Pinpoint the cell where the given text exists, returning its [X, Y] midpoint coordinate. 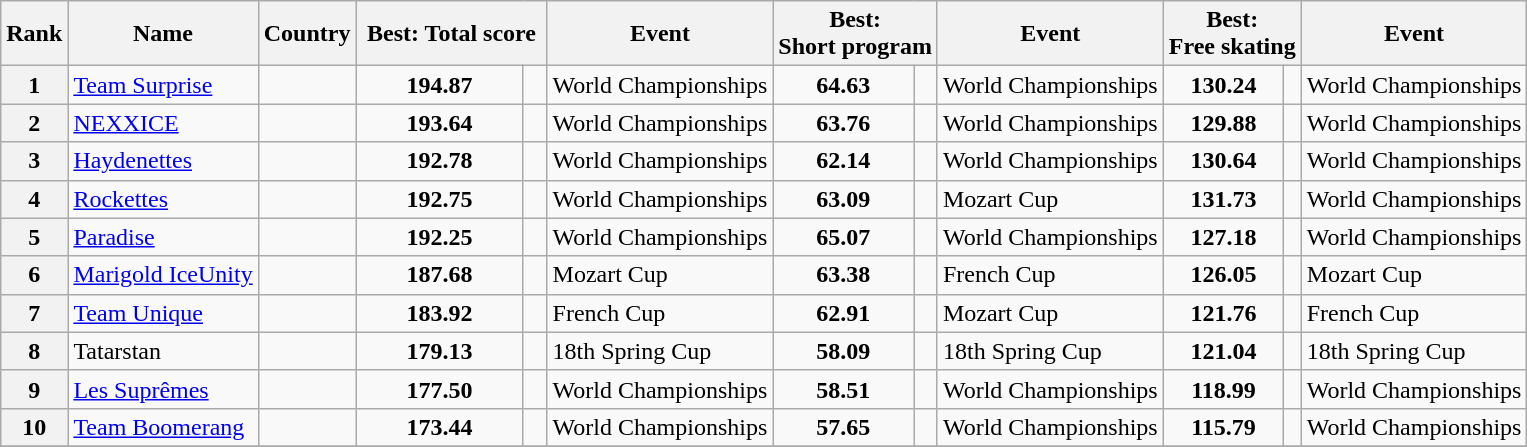
Team Unique [163, 313]
121.04 [1224, 351]
131.73 [1224, 199]
127.18 [1224, 237]
177.50 [440, 389]
115.79 [1224, 427]
64.63 [844, 85]
Marigold IceUnity [163, 275]
65.07 [844, 237]
Team Surprise [163, 85]
1 [34, 85]
10 [34, 427]
58.51 [844, 389]
6 [34, 275]
Rockettes [163, 199]
Haydenettes [163, 161]
192.75 [440, 199]
Paradise [163, 237]
57.65 [844, 427]
7 [34, 313]
192.25 [440, 237]
62.91 [844, 313]
Tatarstan [163, 351]
62.14 [844, 161]
Team Boomerang [163, 427]
2 [34, 123]
58.09 [844, 351]
187.68 [440, 275]
Best: Free skating [1232, 34]
Country [307, 34]
129.88 [1224, 123]
8 [34, 351]
63.38 [844, 275]
194.87 [440, 85]
Name [163, 34]
179.13 [440, 351]
118.99 [1224, 389]
Les Suprêmes [163, 389]
173.44 [440, 427]
3 [34, 161]
NEXXICE [163, 123]
193.64 [440, 123]
130.64 [1224, 161]
9 [34, 389]
Best: Short program [856, 34]
4 [34, 199]
130.24 [1224, 85]
121.76 [1224, 313]
183.92 [440, 313]
Best: Total score [452, 34]
63.76 [844, 123]
Rank [34, 34]
63.09 [844, 199]
5 [34, 237]
192.78 [440, 161]
126.05 [1224, 275]
